Return the [x, y] coordinate for the center point of the cell that contains the specified text.  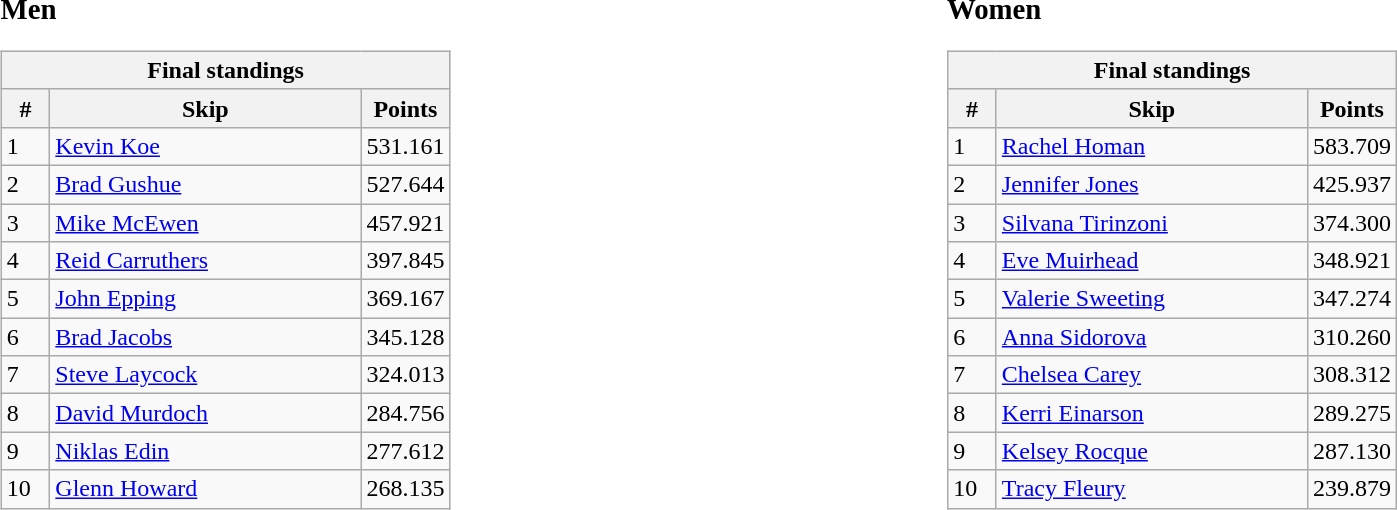
David Murdoch [206, 413]
John Epping [206, 299]
Anna Sidorova [1152, 337]
345.128 [406, 337]
Steve Laycock [206, 375]
Kevin Koe [206, 146]
348.921 [1352, 261]
527.644 [406, 184]
369.167 [406, 299]
287.130 [1352, 451]
310.260 [1352, 337]
Mike McEwen [206, 223]
Glenn Howard [206, 489]
374.300 [1352, 223]
308.312 [1352, 375]
425.937 [1352, 184]
397.845 [406, 261]
Silvana Tirinzoni [1152, 223]
Chelsea Carey [1152, 375]
583.709 [1352, 146]
Kelsey Rocque [1152, 451]
Brad Jacobs [206, 337]
Valerie Sweeting [1152, 299]
324.013 [406, 375]
239.879 [1352, 489]
Kerri Einarson [1152, 413]
347.274 [1352, 299]
457.921 [406, 223]
Brad Gushue [206, 184]
Reid Carruthers [206, 261]
Niklas Edin [206, 451]
277.612 [406, 451]
268.135 [406, 489]
289.275 [1352, 413]
Tracy Fleury [1152, 489]
Eve Muirhead [1152, 261]
Rachel Homan [1152, 146]
531.161 [406, 146]
284.756 [406, 413]
Jennifer Jones [1152, 184]
